Capture the cell that displays the provided text and extract its (X, Y) central coordinate. 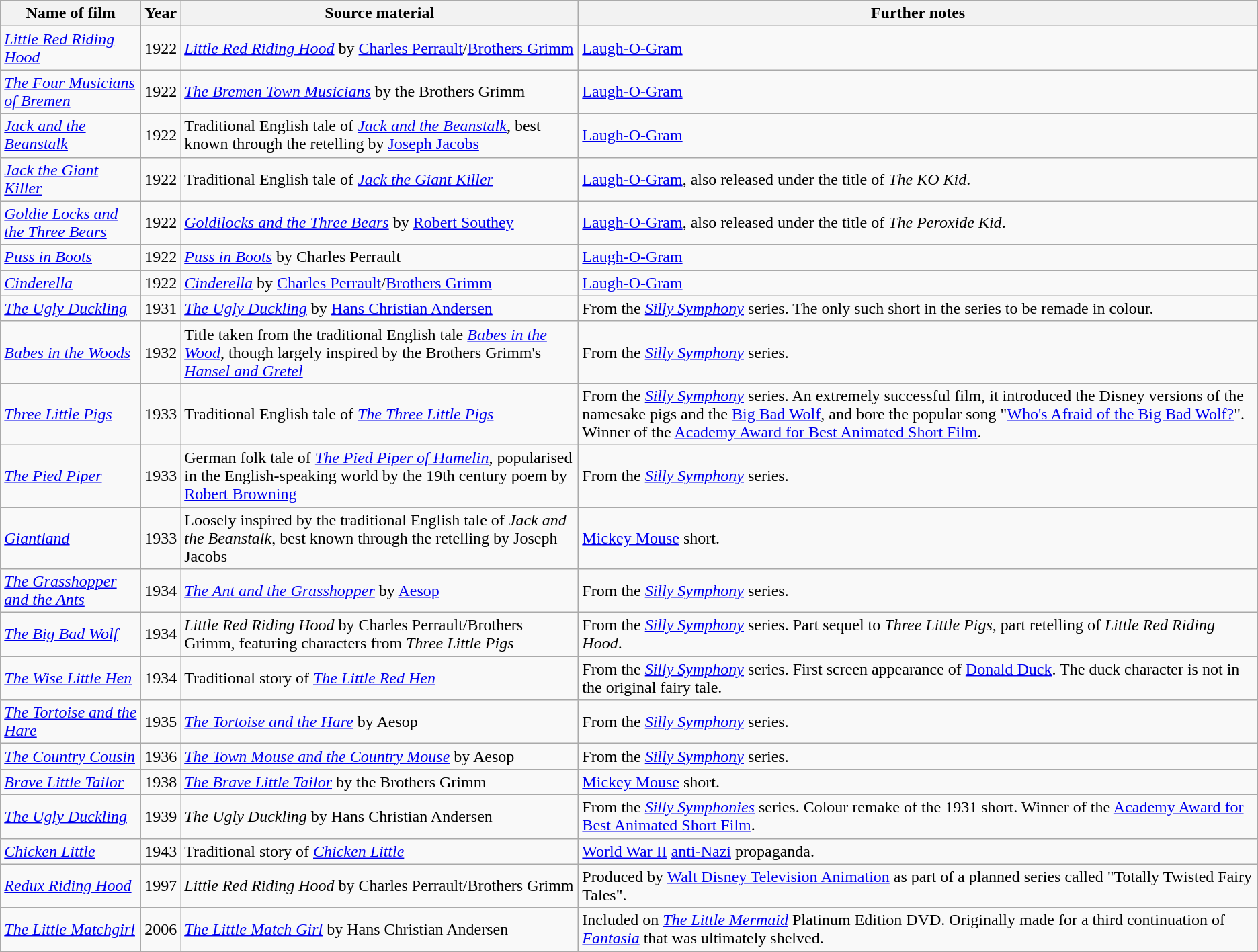
The Country Cousin (71, 756)
Traditional story of Chicken Little (380, 851)
1943 (161, 851)
Produced by Walt Disney Television Animation as part of a planned series called "Totally Twisted Fairy Tales". (918, 885)
1932 (161, 352)
1931 (161, 308)
Babes in the Woods (71, 352)
Loosely inspired by the traditional English tale of Jack and the Beanstalk, best known through the retelling by Joseph Jacobs (380, 537)
Little Red Riding Hood (71, 48)
Goldie Locks and the Three Bears (71, 223)
The Pied Piper (71, 476)
The Ant and the Grasshopper by Aesop (380, 591)
Brave Little Tailor (71, 782)
The Tortoise and the Hare by Aesop (380, 722)
From the Silly Symphony series. The only such short in the series to be remade in colour. (918, 308)
Traditional story of The Little Red Hen (380, 679)
The Tortoise and the Hare (71, 722)
Cinderella (71, 283)
1935 (161, 722)
Source material (380, 13)
1936 (161, 756)
Traditional English tale of Jack the Giant Killer (380, 179)
Chicken Little (71, 851)
Redux Riding Hood (71, 885)
1938 (161, 782)
1939 (161, 817)
Jack the Giant Killer (71, 179)
Laugh-O-Gram, also released under the title of The KO Kid. (918, 179)
1997 (161, 885)
Further notes (918, 13)
Jack and the Beanstalk (71, 136)
From the Silly Symphony series. First screen appearance of Donald Duck. The duck character is not in the original fairy tale. (918, 679)
Traditional English tale of The Three Little Pigs (380, 414)
The Town Mouse and the Country Mouse by Aesop (380, 756)
The Bremen Town Musicians by the Brothers Grimm (380, 91)
Goldilocks and the Three Bears by Robert Southey (380, 223)
The Wise Little Hen (71, 679)
The Grasshopper and the Ants (71, 591)
Puss in Boots (71, 257)
Traditional English tale of Jack and the Beanstalk, best known through the retelling by Joseph Jacobs (380, 136)
The Little Match Girl by Hans Christian Andersen (380, 930)
Cinderella by Charles Perrault/Brothers Grimm (380, 283)
Year (161, 13)
Giantland (71, 537)
From the Silly Symphonies series. Colour remake of the 1931 short. Winner of the Academy Award for Best Animated Short Film. (918, 817)
Little Red Riding Hood by Charles Perrault/Brothers Grimm, featuring characters from Three Little Pigs (380, 634)
World War II anti-Nazi propaganda. (918, 851)
Name of film (71, 13)
The Brave Little Tailor by the Brothers Grimm (380, 782)
2006 (161, 930)
The Little Matchgirl (71, 930)
The Four Musicians of Bremen (71, 91)
Puss in Boots by Charles Perrault (380, 257)
The Big Bad Wolf (71, 634)
Laugh-O-Gram, also released under the title of The Peroxide Kid. (918, 223)
German folk tale of The Pied Piper of Hamelin, popularised in the English-speaking world by the 19th century poem by Robert Browning (380, 476)
Title taken from the traditional English tale Babes in the Wood, though largely inspired by the Brothers Grimm's Hansel and Gretel (380, 352)
Three Little Pigs (71, 414)
Included on The Little Mermaid Platinum Edition DVD. Originally made for a third continuation of Fantasia that was ultimately shelved. (918, 930)
From the Silly Symphony series. Part sequel to Three Little Pigs, part retelling of Little Red Riding Hood. (918, 634)
